Capture the cell that displays the provided text and extract its (x, y) central coordinate. 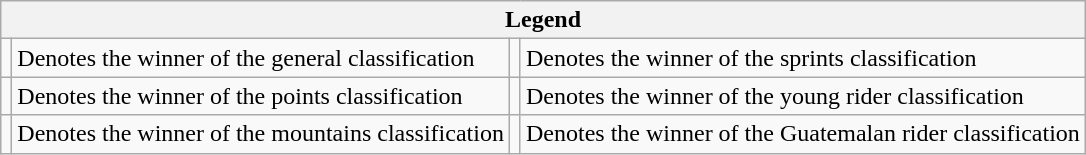
Legend (544, 20)
Denotes the winner of the general classification (261, 58)
Denotes the winner of the Guatemalan rider classification (802, 134)
Denotes the winner of the mountains classification (261, 134)
Denotes the winner of the sprints classification (802, 58)
Denotes the winner of the young rider classification (802, 96)
Denotes the winner of the points classification (261, 96)
